Search for the cell housing the specified text and yield its [X, Y] center coordinate. 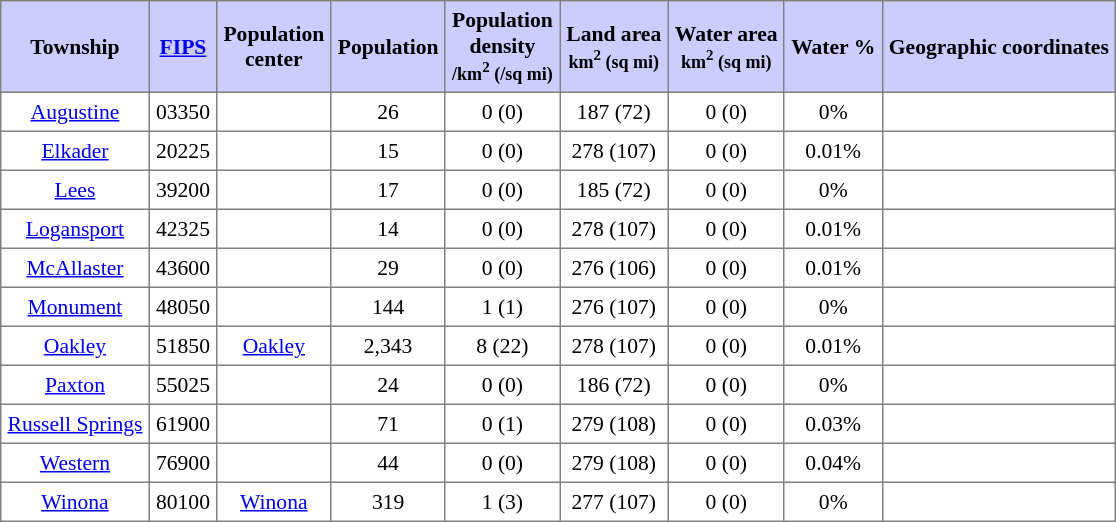
144 [388, 306]
319 [388, 502]
80100 [182, 502]
8 (22) [502, 346]
Populationcenter [274, 47]
76900 [182, 462]
Logansport [75, 228]
1 (1) [502, 306]
0 (1) [502, 424]
Russell Springs [75, 424]
Augustine [75, 112]
Water % [833, 47]
FIPS [182, 47]
0.03% [833, 424]
39200 [182, 190]
55025 [182, 384]
Populationdensity/km2 (/sq mi) [502, 47]
15 [388, 150]
Land areakm2 (sq mi) [614, 47]
24 [388, 384]
Population [388, 47]
Monument [75, 306]
03350 [182, 112]
17 [388, 190]
Lees [75, 190]
187 (72) [614, 112]
48050 [182, 306]
51850 [182, 346]
Western [75, 462]
1 (3) [502, 502]
71 [388, 424]
Elkader [75, 150]
185 (72) [614, 190]
44 [388, 462]
Water areakm2 (sq mi) [726, 47]
2,343 [388, 346]
276 (106) [614, 268]
43600 [182, 268]
20225 [182, 150]
McAllaster [75, 268]
14 [388, 228]
Township [75, 47]
277 (107) [614, 502]
42325 [182, 228]
0.04% [833, 462]
Paxton [75, 384]
276 (107) [614, 306]
Geographic coordinates [999, 47]
29 [388, 268]
186 (72) [614, 384]
26 [388, 112]
61900 [182, 424]
